Identify which cell holds the provided text, then report its (X, Y) central coordinate. 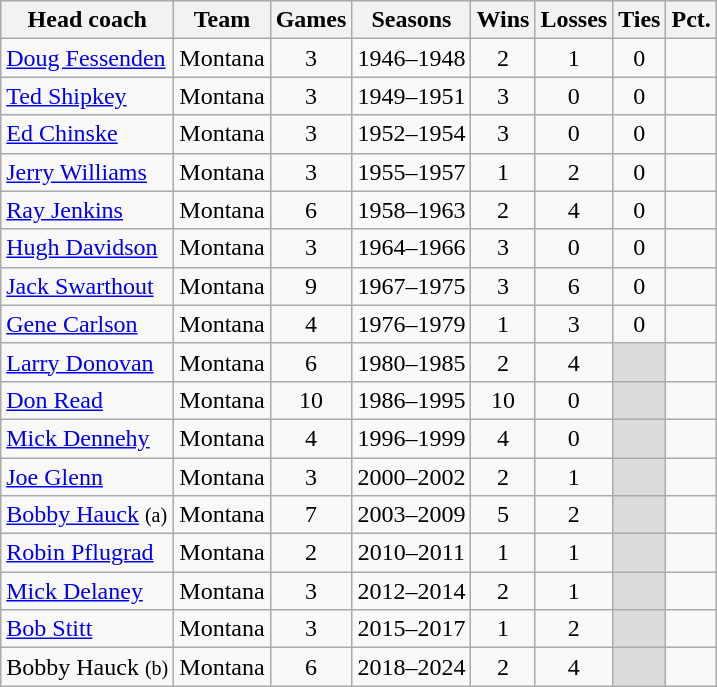
1964–1966 (412, 248)
2000–2002 (412, 477)
Losses (574, 20)
5 (503, 515)
Joe Glenn (88, 477)
Pct. (691, 20)
Robin Pflugrad (88, 553)
Head coach (88, 20)
9 (311, 286)
Gene Carlson (88, 324)
Ties (640, 20)
1986–1995 (412, 400)
Mick Dennehy (88, 438)
1955–1957 (412, 172)
1949–1951 (412, 96)
1946–1948 (412, 58)
Bobby Hauck (b) (88, 667)
Ted Shipkey (88, 96)
Bobby Hauck (a) (88, 515)
2012–2014 (412, 591)
2018–2024 (412, 667)
1967–1975 (412, 286)
1958–1963 (412, 210)
Games (311, 20)
Ed Chinske (88, 134)
Ray Jenkins (88, 210)
Don Read (88, 400)
Mick Delaney (88, 591)
Doug Fessenden (88, 58)
Jack Swarthout (88, 286)
1976–1979 (412, 324)
2015–2017 (412, 629)
Seasons (412, 20)
1952–1954 (412, 134)
Larry Donovan (88, 362)
Jerry Williams (88, 172)
2010–2011 (412, 553)
Team (222, 20)
7 (311, 515)
Hugh Davidson (88, 248)
2003–2009 (412, 515)
Wins (503, 20)
Bob Stitt (88, 629)
1980–1985 (412, 362)
1996–1999 (412, 438)
